From the cell containing the given text, extract its center point as [x, y] coordinate. 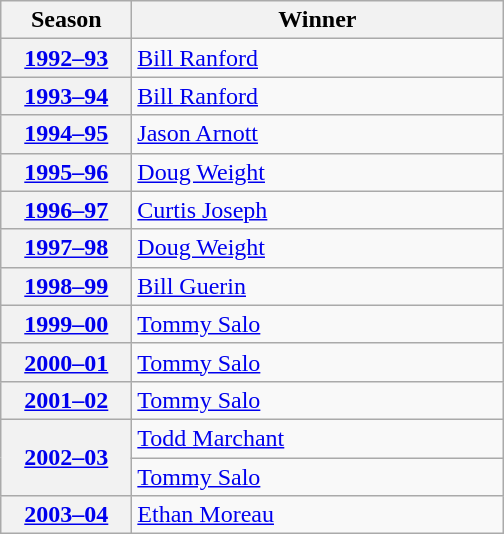
Ethan Moreau [318, 515]
2000–01 [66, 362]
Season [66, 20]
Curtis Joseph [318, 210]
1998–99 [66, 286]
2002–03 [66, 457]
Jason Arnott [318, 134]
2003–04 [66, 515]
Bill Guerin [318, 286]
2001–02 [66, 400]
1999–00 [66, 324]
Winner [318, 20]
1992–93 [66, 58]
Todd Marchant [318, 438]
1994–95 [66, 134]
1993–94 [66, 96]
1996–97 [66, 210]
1997–98 [66, 248]
1995–96 [66, 172]
